Detect which cell encompasses the target text, then output its [x, y] center coordinate. 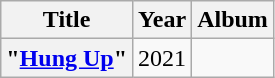
Title [67, 20]
2021 [162, 58]
"Hung Up" [67, 58]
Year [162, 20]
Album [233, 20]
